Extract the [x, y] coordinate from the center of the cell holding the provided text.  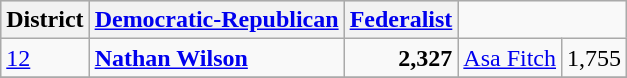
Democratic-Republican [216, 20]
Asa Fitch [510, 58]
Nathan Wilson [216, 58]
District [45, 20]
Federalist [401, 20]
12 [45, 58]
1,755 [594, 58]
2,327 [401, 58]
